Pinpoint the cell where the given text exists, returning its (X, Y) midpoint coordinate. 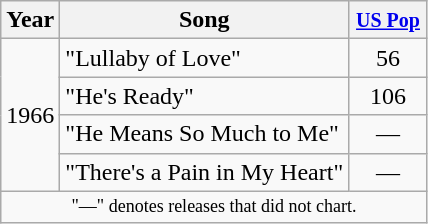
"Lullaby of Love" (204, 58)
56 (388, 58)
US Pop (388, 20)
Year (30, 20)
Song (204, 20)
"He Means So Much to Me" (204, 134)
"There's a Pain in My Heart" (204, 172)
106 (388, 96)
1966 (30, 115)
"—" denotes releases that did not chart. (214, 206)
"He's Ready" (204, 96)
